Scan for the cell matching the given text and deliver its [X, Y] coordinate at center. 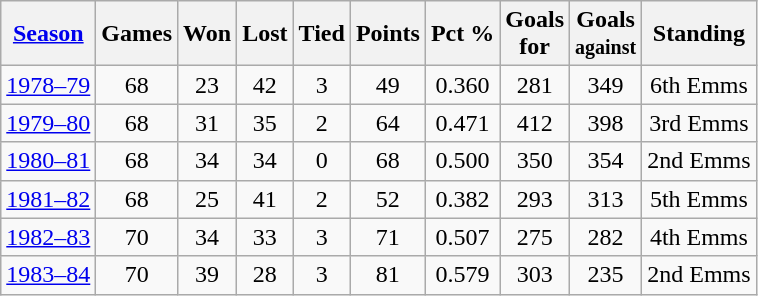
235 [606, 275]
35 [265, 123]
0.382 [462, 199]
354 [606, 161]
49 [388, 85]
350 [535, 161]
0.579 [462, 275]
282 [606, 237]
52 [388, 199]
Pct % [462, 34]
1982–83 [48, 237]
42 [265, 85]
33 [265, 237]
275 [535, 237]
Goalsfor [535, 34]
0.507 [462, 237]
293 [535, 199]
1978–79 [48, 85]
1980–81 [48, 161]
1979–80 [48, 123]
1981–82 [48, 199]
398 [606, 123]
303 [535, 275]
Standing [699, 34]
23 [208, 85]
281 [535, 85]
41 [265, 199]
81 [388, 275]
64 [388, 123]
25 [208, 199]
0.360 [462, 85]
0.500 [462, 161]
Points [388, 34]
349 [606, 85]
412 [535, 123]
Games [137, 34]
Goalsagainst [606, 34]
Season [48, 34]
31 [208, 123]
Won [208, 34]
39 [208, 275]
28 [265, 275]
71 [388, 237]
Lost [265, 34]
5th Emms [699, 199]
4th Emms [699, 237]
Tied [322, 34]
313 [606, 199]
3rd Emms [699, 123]
0 [322, 161]
0.471 [462, 123]
6th Emms [699, 85]
1983–84 [48, 275]
